Locate the cell with the specified text and output its [X, Y] center coordinate. 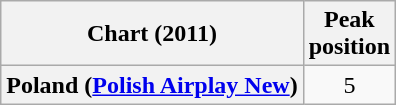
Chart (2011) [152, 34]
5 [349, 85]
Poland (Polish Airplay New) [152, 85]
Peakposition [349, 34]
